Pinpoint the cell where the given text exists, returning its [x, y] midpoint coordinate. 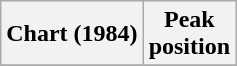
Chart (1984) [72, 34]
Peakposition [189, 34]
